Output the [x, y] coordinate of the center of the cell containing the given text.  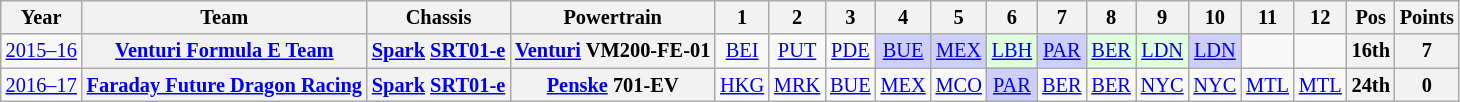
8 [1110, 17]
4 [904, 17]
Year [42, 17]
Points [1427, 17]
BEI [742, 51]
0 [1427, 85]
MRK [797, 85]
12 [1320, 17]
HKG [742, 85]
Pos [1371, 17]
Venturi VM200-FE-01 [612, 51]
Powertrain [612, 17]
10 [1214, 17]
2015–16 [42, 51]
Venturi Formula E Team [224, 51]
Faraday Future Dragon Racing [224, 85]
2016–17 [42, 85]
1 [742, 17]
3 [850, 17]
Chassis [438, 17]
5 [959, 17]
6 [1012, 17]
2 [797, 17]
PUT [797, 51]
9 [1162, 17]
11 [1268, 17]
24th [1371, 85]
LBH [1012, 51]
MCO [959, 85]
Team [224, 17]
16th [1371, 51]
Penske 701-EV [612, 85]
PDE [850, 51]
